For the text-containing cell, return its midpoint in (x, y) coordinate format. 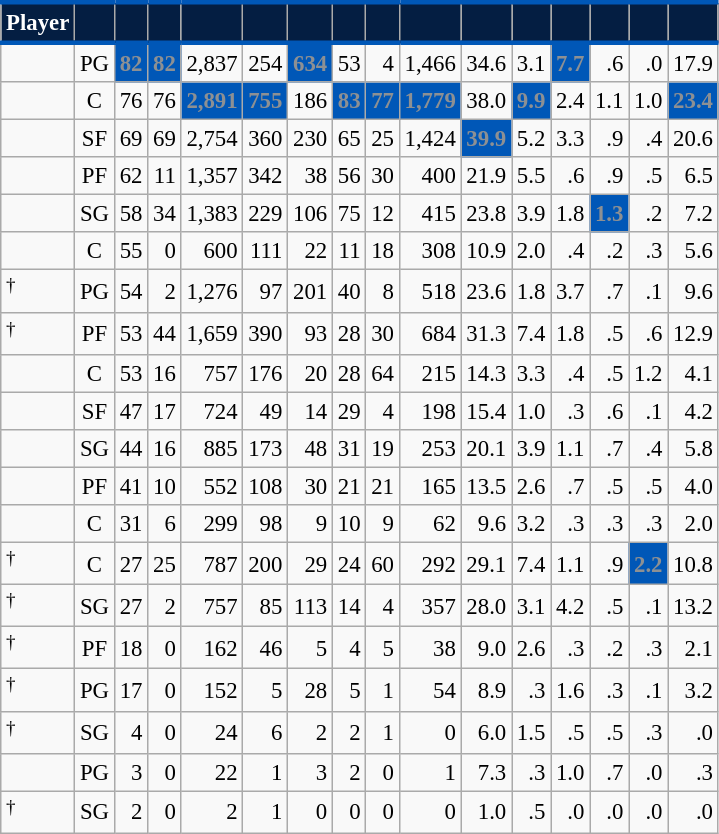
12.9 (693, 333)
60 (382, 563)
15.4 (486, 411)
47 (130, 411)
1.5 (532, 732)
787 (212, 563)
17.9 (693, 62)
400 (430, 176)
1,424 (430, 139)
198 (430, 411)
215 (430, 373)
2.2 (648, 563)
1,383 (212, 214)
1,357 (212, 176)
684 (430, 333)
6.5 (693, 176)
634 (310, 62)
34.6 (486, 62)
77 (382, 101)
46 (266, 648)
8.9 (486, 690)
186 (310, 101)
552 (212, 486)
28.0 (486, 606)
111 (266, 251)
1,779 (430, 101)
39.9 (486, 139)
19 (382, 449)
2,891 (212, 101)
5.8 (693, 449)
1,276 (212, 291)
1,466 (430, 62)
1.2 (648, 373)
600 (212, 251)
2,754 (212, 139)
13.5 (486, 486)
23.6 (486, 291)
113 (310, 606)
23.8 (486, 214)
1,659 (212, 333)
34 (164, 214)
14.3 (486, 373)
7.7 (570, 62)
415 (430, 214)
254 (266, 62)
173 (266, 449)
97 (266, 291)
41 (130, 486)
201 (310, 291)
1.3 (610, 214)
360 (266, 139)
724 (212, 411)
21.9 (486, 176)
9.0 (486, 648)
20.1 (486, 449)
20 (310, 373)
55 (130, 251)
200 (266, 563)
229 (266, 214)
48 (310, 449)
162 (212, 648)
9.9 (532, 101)
390 (266, 333)
Player (38, 22)
5.2 (532, 139)
518 (430, 291)
85 (266, 606)
755 (266, 101)
83 (348, 101)
29.1 (486, 563)
7.2 (693, 214)
10.8 (693, 563)
3.7 (570, 291)
357 (430, 606)
49 (266, 411)
98 (266, 524)
1.6 (570, 690)
40 (348, 291)
2,837 (212, 62)
20.6 (693, 139)
10.9 (486, 251)
65 (348, 139)
253 (430, 449)
7.3 (486, 772)
152 (212, 690)
5.5 (532, 176)
299 (212, 524)
5.6 (693, 251)
4.1 (693, 373)
292 (430, 563)
75 (348, 214)
342 (266, 176)
56 (348, 176)
176 (266, 373)
165 (430, 486)
2.4 (570, 101)
93 (310, 333)
38.0 (486, 101)
106 (310, 214)
31.3 (486, 333)
4.0 (693, 486)
108 (266, 486)
23.4 (693, 101)
8 (382, 291)
12 (382, 214)
230 (310, 139)
885 (212, 449)
308 (430, 251)
13.2 (693, 606)
64 (382, 373)
58 (130, 214)
6.0 (486, 732)
2.1 (693, 648)
